Scan for the cell matching the given text and deliver its (X, Y) coordinate at center. 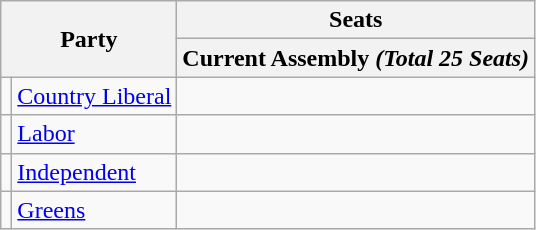
Party (89, 39)
Greens (94, 210)
Seats (356, 20)
Independent (94, 172)
Labor (94, 134)
Current Assembly (Total 25 Seats) (356, 58)
Country Liberal (94, 96)
